Pinpoint the cell where the given text exists, returning its [X, Y] midpoint coordinate. 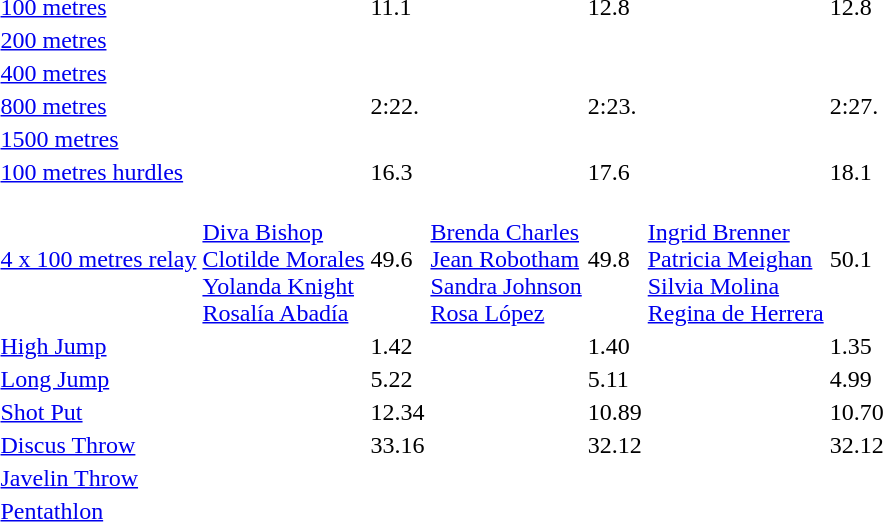
2:23. [614, 106]
Brenda Charles Jean Robotham Sandra Johnson Rosa López [506, 259]
1.40 [614, 346]
5.11 [614, 379]
1.42 [398, 346]
12.34 [398, 412]
5.22 [398, 379]
2:22. [398, 106]
33.16 [398, 445]
Diva Bishop Clotilde Morales Yolanda Knight Rosalía Abadía [284, 259]
49.6 [398, 259]
49.8 [614, 259]
10.89 [614, 412]
Ingrid Brenner Patricia Meighan Silvia Molina Regina de Herrera [736, 259]
16.3 [398, 172]
32.12 [614, 445]
17.6 [614, 172]
